Pinpoint the cell where the given text exists, returning its (X, Y) midpoint coordinate. 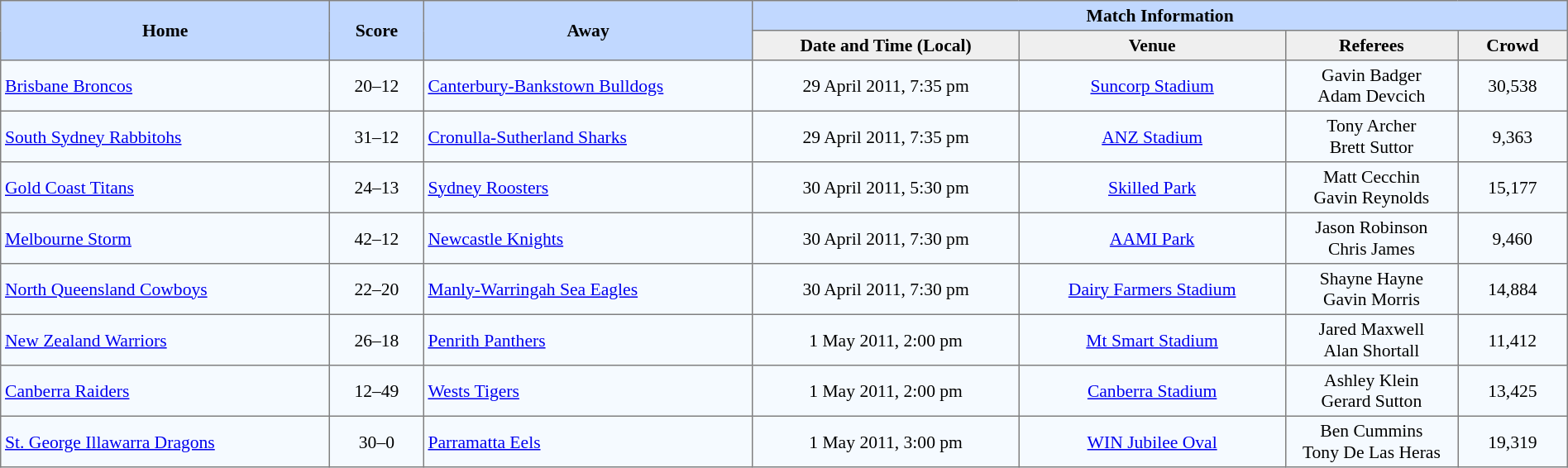
Mt Smart Stadium (1152, 340)
Tony ArcherBrett Suttor (1371, 136)
Jason RobinsonChris James (1371, 238)
Referees (1371, 45)
26–18 (377, 340)
Gavin BadgerAdam Devcich (1371, 86)
9,363 (1513, 136)
ANZ Stadium (1152, 136)
Gold Coast Titans (165, 188)
Canberra Raiders (165, 391)
Shayne HayneGavin Morris (1371, 289)
South Sydney Rabbitohs (165, 136)
Parramatta Eels (588, 442)
Skilled Park (1152, 188)
New Zealand Warriors (165, 340)
Cronulla-Sutherland Sharks (588, 136)
St. George Illawarra Dragons (165, 442)
30,538 (1513, 86)
11,412 (1513, 340)
9,460 (1513, 238)
Melbourne Storm (165, 238)
30–0 (377, 442)
Crowd (1513, 45)
Canberra Stadium (1152, 391)
Ben CumminsTony De Las Heras (1371, 442)
19,319 (1513, 442)
Newcastle Knights (588, 238)
1 May 2011, 3:00 pm (886, 442)
Ashley KleinGerard Sutton (1371, 391)
Penrith Panthers (588, 340)
42–12 (377, 238)
AAMI Park (1152, 238)
Suncorp Stadium (1152, 86)
20–12 (377, 86)
Brisbane Broncos (165, 86)
Match Information (1159, 16)
30 April 2011, 5:30 pm (886, 188)
Venue (1152, 45)
Away (588, 31)
North Queensland Cowboys (165, 289)
Dairy Farmers Stadium (1152, 289)
14,884 (1513, 289)
Score (377, 31)
Matt CecchinGavin Reynolds (1371, 188)
22–20 (377, 289)
Wests Tigers (588, 391)
Date and Time (Local) (886, 45)
Home (165, 31)
15,177 (1513, 188)
13,425 (1513, 391)
12–49 (377, 391)
Sydney Roosters (588, 188)
Jared MaxwellAlan Shortall (1371, 340)
Manly-Warringah Sea Eagles (588, 289)
24–13 (377, 188)
31–12 (377, 136)
Canterbury-Bankstown Bulldogs (588, 86)
WIN Jubilee Oval (1152, 442)
